Provide the [X, Y] coordinate of the cell's center where the given text is located.  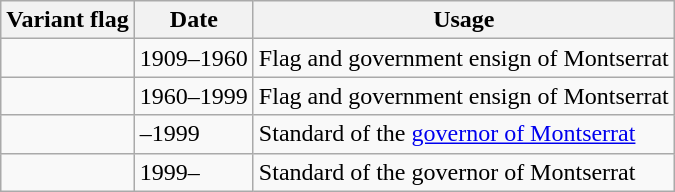
1909–1960 [194, 58]
–1999 [194, 134]
1960–1999 [194, 96]
1999– [194, 172]
Usage [464, 20]
Variant flag [68, 20]
Date [194, 20]
